For the text-containing cell, return its midpoint in (x, y) coordinate format. 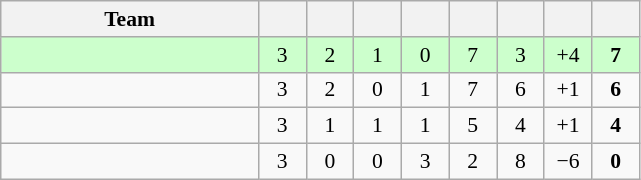
8 (520, 162)
5 (473, 126)
+4 (568, 55)
Team (130, 19)
−6 (568, 162)
